Provide the [X, Y] coordinate of the cell's center where the given text is located.  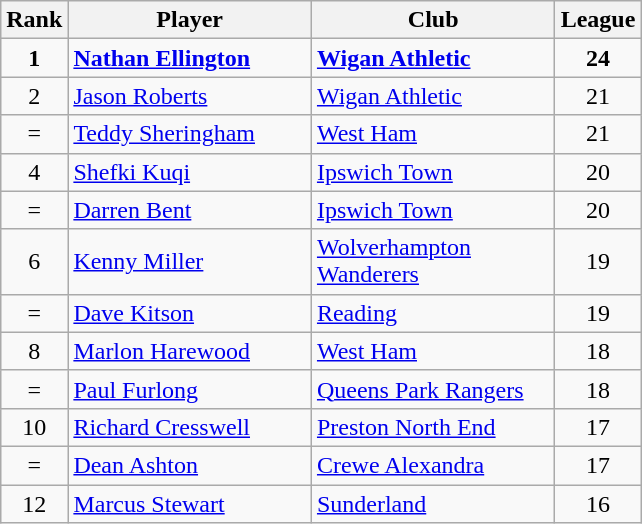
Jason Roberts [190, 96]
4 [34, 172]
Preston North End [433, 427]
Teddy Sheringham [190, 134]
Marlon Harewood [190, 351]
6 [34, 262]
Paul Furlong [190, 389]
8 [34, 351]
24 [598, 58]
Darren Bent [190, 210]
12 [34, 503]
Rank [34, 20]
Queens Park Rangers [433, 389]
Crewe Alexandra [433, 465]
Nathan Ellington [190, 58]
Dave Kitson [190, 313]
Wolverhampton Wanderers [433, 262]
1 [34, 58]
Player [190, 20]
Kenny Miller [190, 262]
Sunderland [433, 503]
Reading [433, 313]
League [598, 20]
2 [34, 96]
Dean Ashton [190, 465]
Club [433, 20]
10 [34, 427]
Marcus Stewart [190, 503]
Richard Cresswell [190, 427]
16 [598, 503]
Shefki Kuqi [190, 172]
